Capture the cell that displays the provided text and extract its [x, y] central coordinate. 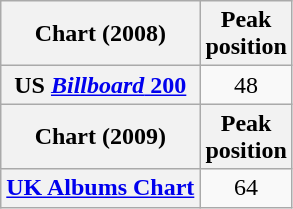
48 [246, 85]
US Billboard 200 [100, 85]
Chart (2008) [100, 34]
UK Albums Chart [100, 188]
Chart (2009) [100, 136]
64 [246, 188]
